For the text-containing cell, return its midpoint in (X, Y) coordinate format. 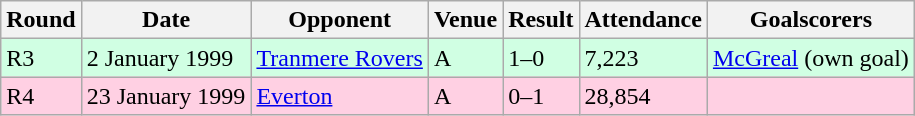
28,854 (643, 96)
Round (41, 20)
Opponent (340, 20)
0–1 (541, 96)
7,223 (643, 58)
1–0 (541, 58)
2 January 1999 (166, 58)
R4 (41, 96)
R3 (41, 58)
Date (166, 20)
23 January 1999 (166, 96)
Attendance (643, 20)
Venue (465, 20)
Everton (340, 96)
McGreal (own goal) (810, 58)
Goalscorers (810, 20)
Result (541, 20)
Tranmere Rovers (340, 58)
